From the cell containing the given text, extract its center point as (X, Y) coordinate. 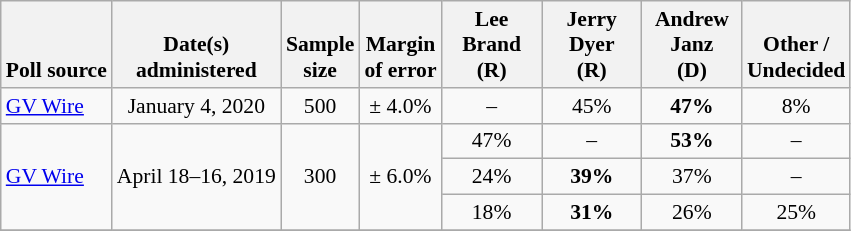
LeeBrand(R) (492, 44)
25% (796, 213)
January 4, 2020 (196, 106)
37% (692, 177)
45% (592, 106)
Samplesize (320, 44)
500 (320, 106)
JerryDyer(R) (592, 44)
± 4.0% (400, 106)
53% (692, 141)
300 (320, 176)
24% (492, 177)
Poll source (56, 44)
Other /Undecided (796, 44)
Marginof error (400, 44)
± 6.0% (400, 176)
8% (796, 106)
April 18–16, 2019 (196, 176)
Date(s)administered (196, 44)
AndrewJanz(D) (692, 44)
39% (592, 177)
31% (592, 213)
18% (492, 213)
26% (692, 213)
